Locate the cell with the specified text and output its [x, y] center coordinate. 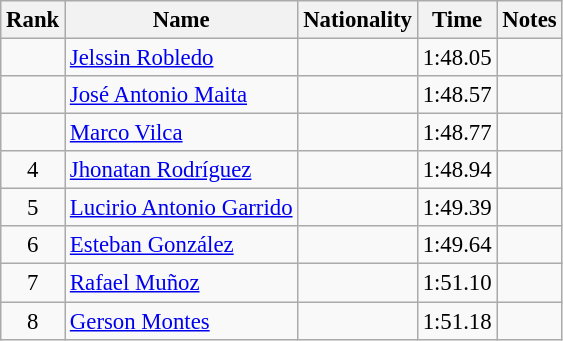
1:48.57 [457, 95]
Nationality [358, 20]
8 [33, 321]
Notes [530, 20]
Jhonatan Rodríguez [182, 170]
Gerson Montes [182, 321]
Name [182, 20]
Time [457, 20]
7 [33, 283]
Rank [33, 20]
José Antonio Maita [182, 95]
5 [33, 208]
Jelssin Robledo [182, 58]
Esteban González [182, 245]
1:49.64 [457, 245]
6 [33, 245]
1:48.94 [457, 170]
1:49.39 [457, 208]
1:48.05 [457, 58]
Rafael Muñoz [182, 283]
Marco Vilca [182, 133]
1:51.18 [457, 321]
1:51.10 [457, 283]
Lucirio Antonio Garrido [182, 208]
1:48.77 [457, 133]
4 [33, 170]
